Extract the (x, y) coordinate from the center of the cell holding the provided text.  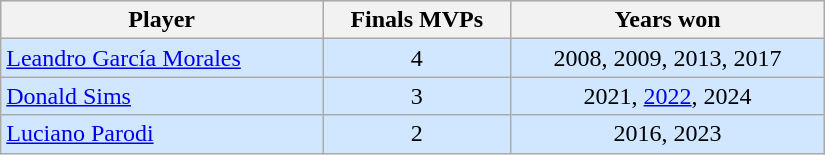
2016, 2023 (668, 134)
Player (162, 20)
Luciano Parodi (162, 134)
3 (417, 96)
2008, 2009, 2013, 2017 (668, 58)
Donald Sims (162, 96)
Years won (668, 20)
2 (417, 134)
4 (417, 58)
Leandro García Morales (162, 58)
2021, 2022, 2024 (668, 96)
Finals MVPs (417, 20)
